Output the [X, Y] coordinate of the center of the cell containing the given text.  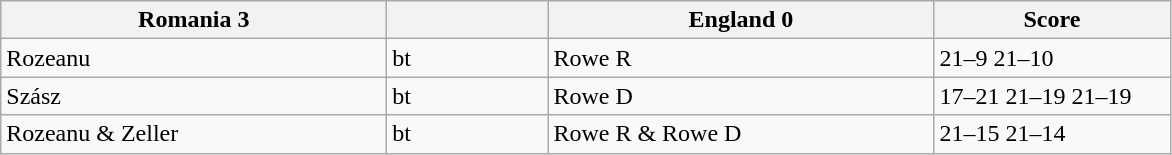
Szász [194, 96]
Romania 3 [194, 20]
Rozeanu & Zeller [194, 134]
England 0 [741, 20]
Rowe D [741, 96]
Rozeanu [194, 58]
17–21 21–19 21–19 [1052, 96]
21–9 21–10 [1052, 58]
Rowe R [741, 58]
21–15 21–14 [1052, 134]
Score [1052, 20]
Rowe R & Rowe D [741, 134]
